Scan for the cell matching the given text and deliver its [X, Y] coordinate at center. 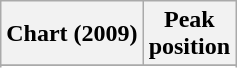
Chart (2009) [72, 34]
Peakposition [189, 34]
